Provide the [X, Y] coordinate of the cell's center where the given text is located.  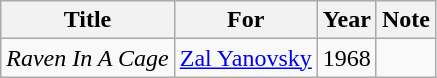
Zal Yanovsky [246, 58]
Year [346, 20]
1968 [346, 58]
Title [88, 20]
Note [406, 20]
Raven In A Cage [88, 58]
For [246, 20]
